Return the (X, Y) coordinate for the center point of the cell that contains the specified text.  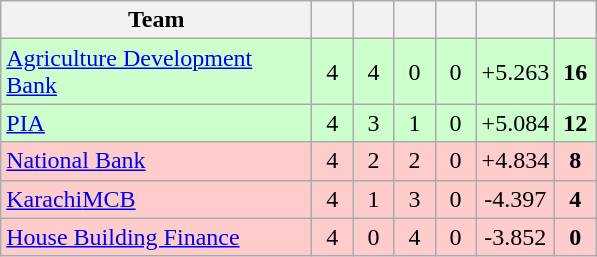
House Building Finance (156, 237)
Agriculture Development Bank (156, 72)
Team (156, 20)
+4.834 (516, 161)
12 (576, 123)
+5.084 (516, 123)
16 (576, 72)
8 (576, 161)
-4.397 (516, 199)
National Bank (156, 161)
KarachiMCB (156, 199)
PIA (156, 123)
-3.852 (516, 237)
+5.263 (516, 72)
